Locate the cell with the specified text and output its (X, Y) center coordinate. 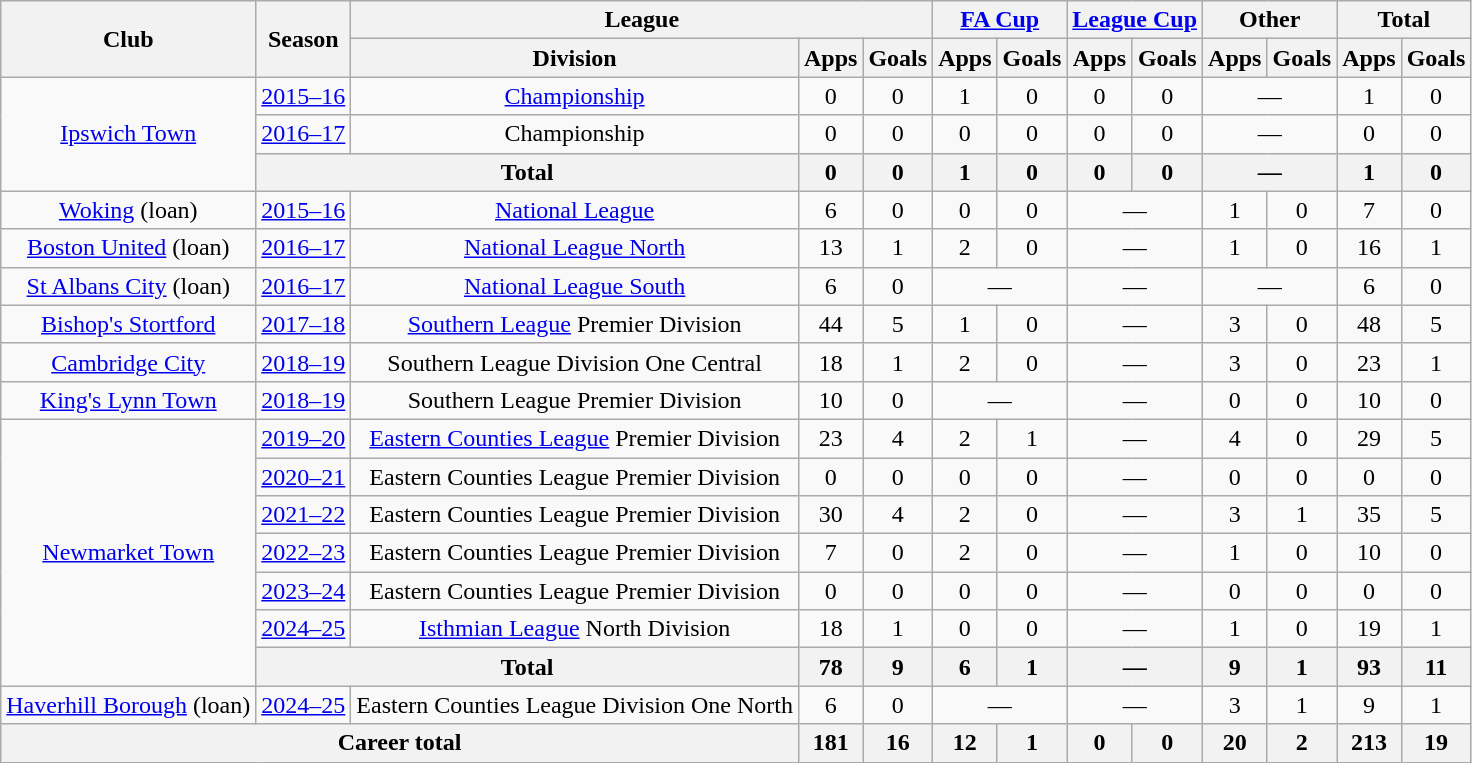
Club (128, 39)
League (642, 20)
2021–22 (304, 515)
93 (1369, 667)
FA Cup (1000, 20)
78 (830, 667)
2017–18 (304, 324)
Eastern Counties League Division One North (575, 705)
48 (1369, 324)
35 (1369, 515)
King's Lynn Town (128, 400)
Ipswich Town (128, 134)
Isthmian League North Division (575, 629)
2020–21 (304, 477)
13 (830, 248)
44 (830, 324)
St Albans City (loan) (128, 286)
2023–24 (304, 591)
Career total (400, 743)
Haverhill Borough (loan) (128, 705)
30 (830, 515)
Southern League Division One Central (575, 362)
Boston United (loan) (128, 248)
12 (965, 743)
2022–23 (304, 553)
11 (1436, 667)
Bishop's Stortford (128, 324)
National League (575, 210)
Division (575, 58)
20 (1235, 743)
Season (304, 39)
National League North (575, 248)
29 (1369, 438)
League Cup (1135, 20)
213 (1369, 743)
Other (1270, 20)
Woking (loan) (128, 210)
National League South (575, 286)
Cambridge City (128, 362)
Newmarket Town (128, 552)
2019–20 (304, 438)
181 (830, 743)
